Search for the cell housing the specified text and yield its (X, Y) center coordinate. 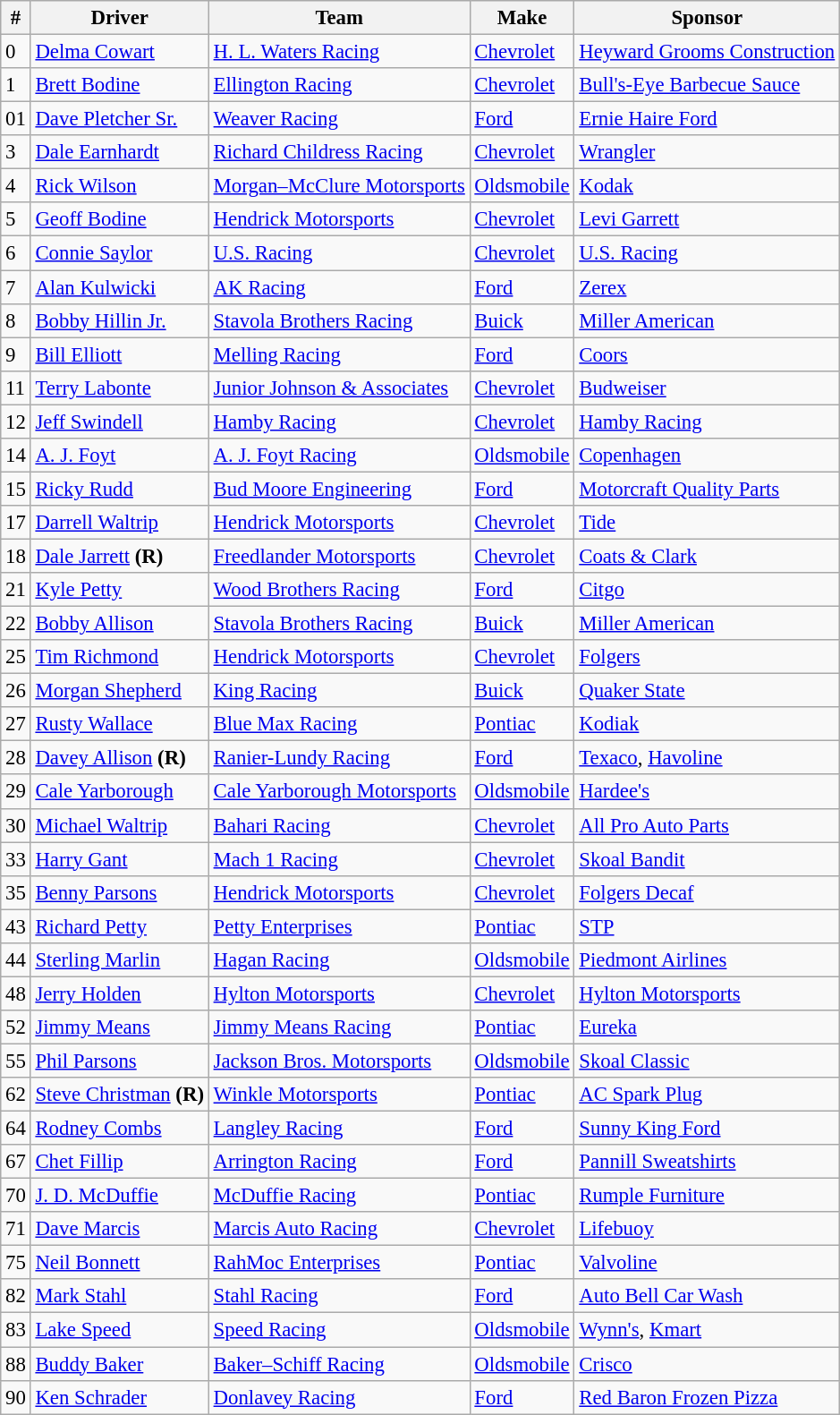
22 (16, 624)
Rick Wilson (120, 186)
52 (16, 1027)
8 (16, 320)
21 (16, 590)
1 (16, 85)
Brett Bodine (120, 85)
Harry Gant (120, 859)
Darrell Waltrip (120, 523)
Bahari Racing (339, 825)
30 (16, 825)
Bull's-Eye Barbecue Sauce (707, 85)
Arrington Racing (339, 1162)
Freedlander Motorsports (339, 556)
Tide (707, 523)
Skoal Classic (707, 1061)
Kodak (707, 186)
0 (16, 52)
Lake Speed (120, 1330)
Coors (707, 354)
Sponsor (707, 18)
Mark Stahl (120, 1297)
27 (16, 724)
Crisco (707, 1364)
82 (16, 1297)
Coats & Clark (707, 556)
Jimmy Means (120, 1027)
McDuffie Racing (339, 1196)
Hardee's (707, 792)
Pannill Sweatshirts (707, 1162)
Sunny King Ford (707, 1129)
7 (16, 287)
King Racing (339, 691)
Bobby Allison (120, 624)
64 (16, 1129)
Morgan Shepherd (120, 691)
55 (16, 1061)
Dave Marcis (120, 1229)
Kyle Petty (120, 590)
Speed Racing (339, 1330)
Ellington Racing (339, 85)
H. L. Waters Racing (339, 52)
Quaker State (707, 691)
4 (16, 186)
Connie Saylor (120, 253)
Michael Waltrip (120, 825)
26 (16, 691)
Jerry Holden (120, 993)
9 (16, 354)
11 (16, 388)
Motorcraft Quality Parts (707, 489)
Richard Childress Racing (339, 152)
Citgo (707, 590)
Dale Jarrett (R) (120, 556)
Sterling Marlin (120, 960)
71 (16, 1229)
6 (16, 253)
Auto Bell Car Wash (707, 1297)
Rusty Wallace (120, 724)
Folgers (707, 657)
Jimmy Means Racing (339, 1027)
33 (16, 859)
Chet Fillip (120, 1162)
Neil Bonnett (120, 1263)
Bud Moore Engineering (339, 489)
Melling Racing (339, 354)
Baker–Schiff Racing (339, 1364)
# (16, 18)
17 (16, 523)
48 (16, 993)
Hagan Racing (339, 960)
Marcis Auto Racing (339, 1229)
Texaco, Havoline (707, 758)
Alan Kulwicki (120, 287)
Red Baron Frozen Pizza (707, 1397)
Jackson Bros. Motorsports (339, 1061)
AK Racing (339, 287)
Driver (120, 18)
67 (16, 1162)
Tim Richmond (120, 657)
88 (16, 1364)
62 (16, 1095)
Budweiser (707, 388)
Wrangler (707, 152)
A. J. Foyt (120, 456)
Ernie Haire Ford (707, 119)
RahMoc Enterprises (339, 1263)
All Pro Auto Parts (707, 825)
44 (16, 960)
Skoal Bandit (707, 859)
83 (16, 1330)
12 (16, 422)
Davey Allison (R) (120, 758)
3 (16, 152)
Folgers Decaf (707, 892)
29 (16, 792)
Delma Cowart (120, 52)
Zerex (707, 287)
14 (16, 456)
Cale Yarborough Motorsports (339, 792)
Eureka (707, 1027)
Lifebuoy (707, 1229)
Benny Parsons (120, 892)
Mach 1 Racing (339, 859)
Junior Johnson & Associates (339, 388)
Wynn's, Kmart (707, 1330)
Weaver Racing (339, 119)
Dale Earnhardt (120, 152)
Piedmont Airlines (707, 960)
90 (16, 1397)
Bobby Hillin Jr. (120, 320)
Kodiak (707, 724)
70 (16, 1196)
Bill Elliott (120, 354)
Jeff Swindell (120, 422)
Steve Christman (R) (120, 1095)
Make (522, 18)
15 (16, 489)
J. D. McDuffie (120, 1196)
18 (16, 556)
01 (16, 119)
Ranier-Lundy Racing (339, 758)
Ricky Rudd (120, 489)
STP (707, 926)
Richard Petty (120, 926)
AC Spark Plug (707, 1095)
25 (16, 657)
Langley Racing (339, 1129)
Heyward Grooms Construction (707, 52)
Morgan–McClure Motorsports (339, 186)
Wood Brothers Racing (339, 590)
Blue Max Racing (339, 724)
Rodney Combs (120, 1129)
Winkle Motorsports (339, 1095)
Valvoline (707, 1263)
35 (16, 892)
Cale Yarborough (120, 792)
5 (16, 219)
Rumple Furniture (707, 1196)
28 (16, 758)
Dave Pletcher Sr. (120, 119)
43 (16, 926)
75 (16, 1263)
A. J. Foyt Racing (339, 456)
Stahl Racing (339, 1297)
Phil Parsons (120, 1061)
Donlavey Racing (339, 1397)
Levi Garrett (707, 219)
Buddy Baker (120, 1364)
Terry Labonte (120, 388)
Ken Schrader (120, 1397)
Team (339, 18)
Petty Enterprises (339, 926)
Copenhagen (707, 456)
Geoff Bodine (120, 219)
